Find where the given text appears and provide that cell's center as (X, Y) coordinate. 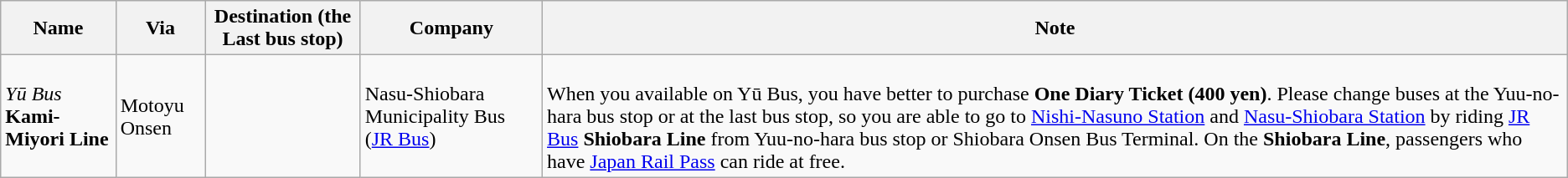
Note (1055, 28)
Destination (the Last bus stop) (283, 28)
Name (59, 28)
Company (451, 28)
Motoyu Onsen (161, 116)
Yū Bus Kami-Miyori Line (59, 116)
Via (161, 28)
Nasu-Shiobara Municipality Bus (JR Bus) (451, 116)
